Return [X, Y] of the center of cell containing provided text 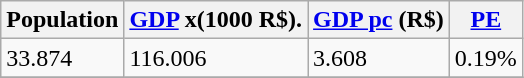
33.874 [62, 58]
PE [486, 20]
GDP pc (R$) [379, 20]
GDP x(1000 R$). [216, 20]
3.608 [379, 58]
116.006 [216, 58]
0.19% [486, 58]
Population [62, 20]
